Determine the (x, y) coordinate at the center of the cell enclosing the given text.  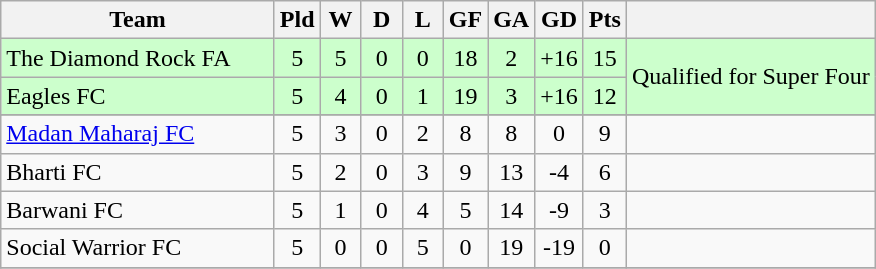
12 (604, 96)
The Diamond Rock FA (138, 58)
GF (465, 20)
Barwani FC (138, 210)
D (382, 20)
L (422, 20)
Eagles FC (138, 96)
13 (512, 172)
-19 (560, 248)
Pts (604, 20)
18 (465, 58)
6 (604, 172)
-4 (560, 172)
Pld (297, 20)
Qualified for Super Four (750, 77)
Madan Maharaj FC (138, 134)
-9 (560, 210)
14 (512, 210)
Bharti FC (138, 172)
W (340, 20)
Social Warrior FC (138, 248)
15 (604, 58)
Team (138, 20)
GD (560, 20)
GA (512, 20)
